For the text-containing cell, return its midpoint in (X, Y) coordinate format. 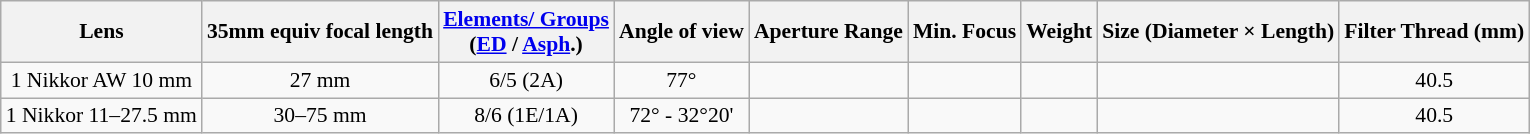
35mm equiv focal length (320, 32)
72° - 32°20' (682, 116)
Aperture Range (828, 32)
Size (Diameter × Length) (1218, 32)
77° (682, 80)
1 Nikkor 11–27.5 mm (102, 116)
27 mm (320, 80)
Min. Focus (964, 32)
8/6 (1E/1A) (526, 116)
Angle of view (682, 32)
Lens (102, 32)
30–75 mm (320, 116)
Filter Thread (mm) (1434, 32)
Weight (1059, 32)
1 Nikkor AW 10 mm (102, 80)
6/5 (2A) (526, 80)
Elements/ Groups(ED / Asph.) (526, 32)
